Search for the cell housing the specified text and yield its [X, Y] center coordinate. 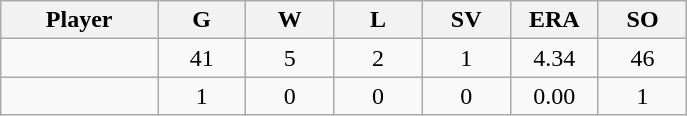
5 [290, 58]
ERA [554, 20]
Player [80, 20]
L [378, 20]
0.00 [554, 96]
41 [202, 58]
SV [466, 20]
2 [378, 58]
G [202, 20]
SO [642, 20]
46 [642, 58]
W [290, 20]
4.34 [554, 58]
